Scan for the cell matching the given text and deliver its (X, Y) coordinate at center. 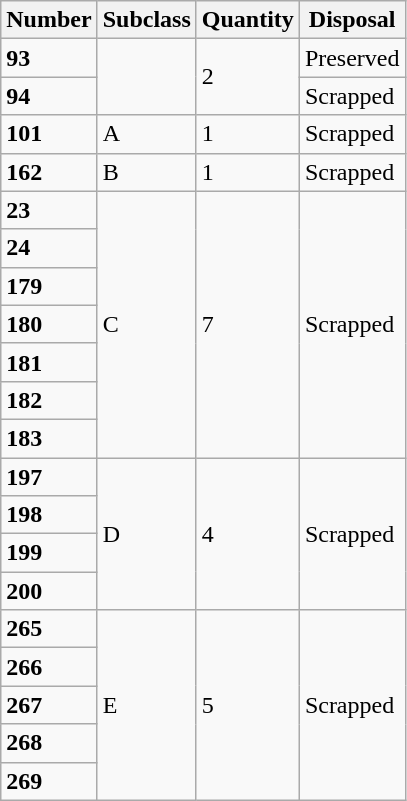
182 (49, 400)
197 (49, 477)
4 (248, 534)
94 (49, 96)
B (146, 172)
183 (49, 438)
D (146, 534)
265 (49, 629)
181 (49, 362)
Preserved (352, 58)
Number (49, 20)
5 (248, 705)
162 (49, 172)
93 (49, 58)
2 (248, 77)
199 (49, 553)
101 (49, 134)
198 (49, 515)
179 (49, 286)
Quantity (248, 20)
268 (49, 743)
269 (49, 781)
7 (248, 324)
266 (49, 667)
C (146, 324)
A (146, 134)
267 (49, 705)
Subclass (146, 20)
Disposal (352, 20)
180 (49, 324)
200 (49, 591)
24 (49, 248)
23 (49, 210)
E (146, 705)
